Locate the cell with the specified text and output its [X, Y] center coordinate. 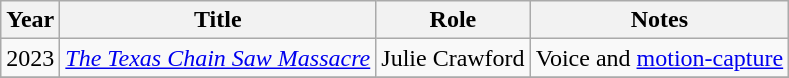
Role [453, 20]
Title [218, 20]
Year [30, 20]
Notes [660, 20]
Julie Crawford [453, 58]
The Texas Chain Saw Massacre [218, 58]
2023 [30, 58]
Voice and motion-capture [660, 58]
